Output the [X, Y] coordinate of the center of the cell containing the given text.  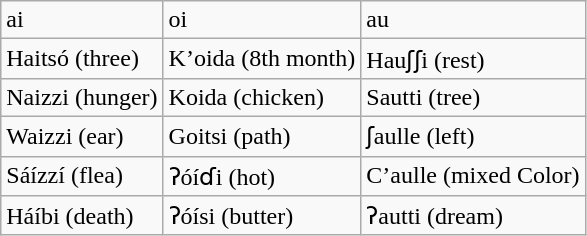
ai [82, 20]
Goitsi (path) [262, 136]
Hauʃʃi (rest) [473, 59]
Sautti (tree) [473, 97]
ʔautti (dream) [473, 216]
Waizzi (ear) [82, 136]
Koida (chicken) [262, 97]
ʔóíɗi (hot) [262, 176]
ʃaulle (left) [473, 136]
oi [262, 20]
ʔóísi (butter) [262, 216]
au [473, 20]
Haitsó (three) [82, 59]
K’oida (8th month) [262, 59]
Naizzi (hunger) [82, 97]
Sáízzí (flea) [82, 176]
C’aulle (mixed Color) [473, 176]
Háíbi (death) [82, 216]
